Return [x, y] of the center of cell containing provided text 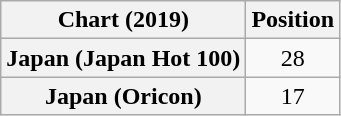
Japan (Oricon) [124, 96]
28 [293, 58]
Japan (Japan Hot 100) [124, 58]
17 [293, 96]
Position [293, 20]
Chart (2019) [124, 20]
